Search for the cell housing the specified text and yield its [x, y] center coordinate. 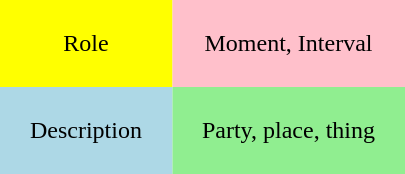
Role [86, 44]
Moment, Interval [288, 44]
Description [86, 130]
Party, place, thing [288, 130]
